Provide the (X, Y) coordinate of the cell's center where the given text is located.  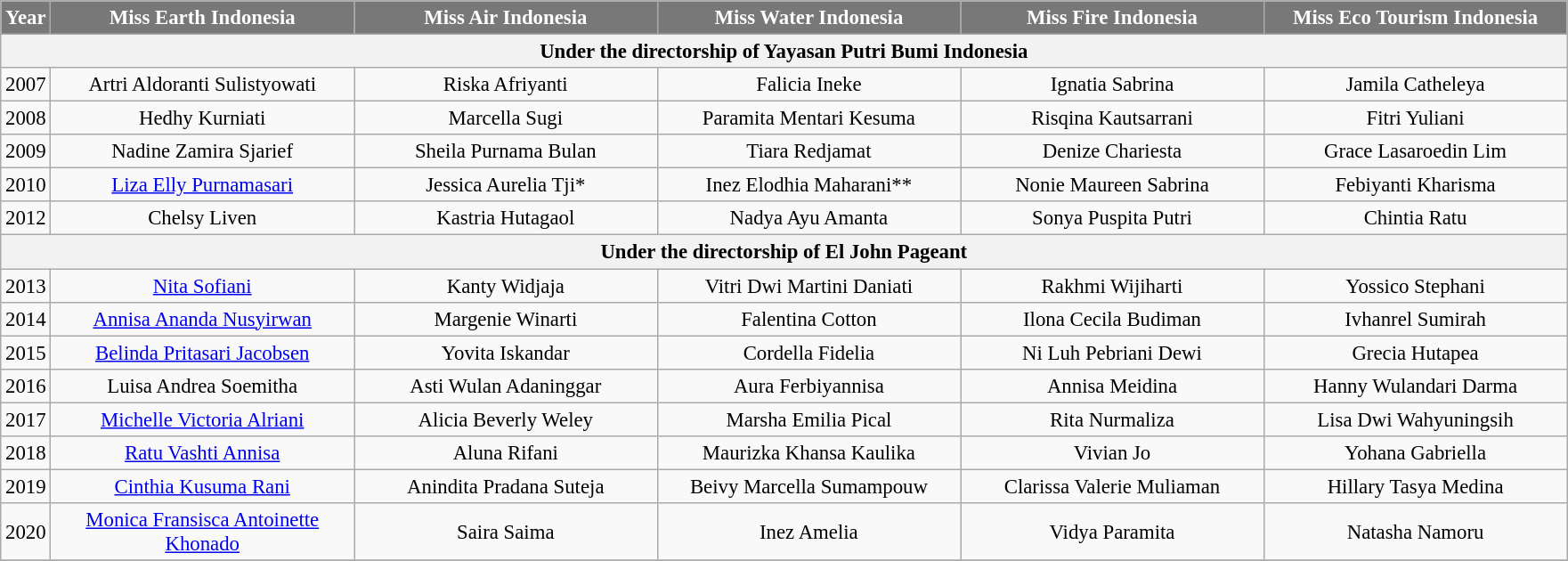
Fitri Yuliani (1416, 118)
Nita Sofiani (203, 286)
Anindita Pradana Suteja (506, 486)
Grace Lasaroedin Lim (1416, 151)
Year (26, 18)
Under the directorship of El John Pageant (784, 252)
Vitri Dwi Martini Daniati (808, 286)
Ignatia Sabrina (1113, 85)
Clarissa Valerie Muliaman (1113, 486)
Aura Ferbiyannisa (808, 386)
2020 (26, 533)
Artri Aldoranti Sulistyowati (203, 85)
2010 (26, 185)
Nadya Ayu Amanta (808, 218)
2017 (26, 419)
Natasha Namoru (1416, 533)
Annisa Ananda Nusyirwan (203, 319)
Chelsy Liven (203, 218)
Ilona Cecila Budiman (1113, 319)
2007 (26, 85)
Nonie Maureen Sabrina (1113, 185)
Tiara Redjamat (808, 151)
Aluna Rifani (506, 453)
Marcella Sugi (506, 118)
Lisa Dwi Wahyuningsih (1416, 419)
Michelle Victoria Alriani (203, 419)
Under the directorship of Yayasan Putri Bumi Indonesia (784, 52)
Inez Amelia (808, 533)
Asti Wulan Adaninggar (506, 386)
Vivian Jo (1113, 453)
Saira Saima (506, 533)
Ratu Vashti Annisa (203, 453)
Grecia Hutapea (1416, 353)
Liza Elly Purnamasari (203, 185)
Rakhmi Wijiharti (1113, 286)
Rita Nurmaliza (1113, 419)
Annisa Meidina (1113, 386)
Kastria Hutagaol (506, 218)
Miss Fire Indonesia (1113, 18)
2015 (26, 353)
Sheila Purnama Bulan (506, 151)
Marsha Emilia Pical (808, 419)
Miss Water Indonesia (808, 18)
Risqina Kautsarrani (1113, 118)
Paramita Mentari Kesuma (808, 118)
2018 (26, 453)
2009 (26, 151)
Febiyanti Kharisma (1416, 185)
2019 (26, 486)
2013 (26, 286)
Beivy Marcella Sumampouw (808, 486)
Falentina Cotton (808, 319)
Alicia Beverly Weley (506, 419)
Cordella Fidelia (808, 353)
Chintia Ratu (1416, 218)
2008 (26, 118)
Riska Afriyanti (506, 85)
Hanny Wulandari Darma (1416, 386)
Falicia Ineke (808, 85)
Vidya Paramita (1113, 533)
Belinda Pritasari Jacobsen (203, 353)
Jamila Catheleya (1416, 85)
Hillary Tasya Medina (1416, 486)
Miss Air Indonesia (506, 18)
Luisa Andrea Soemitha (203, 386)
Yohana Gabriella (1416, 453)
Jessica Aurelia Tji* (506, 185)
2012 (26, 218)
Maurizka Khansa Kaulika (808, 453)
2014 (26, 319)
Ni Luh Pebriani Dewi (1113, 353)
Nadine Zamira Sjarief (203, 151)
Kanty Widjaja (506, 286)
Hedhy Kurniati (203, 118)
Miss Earth Indonesia (203, 18)
Inez Elodhia Maharani** (808, 185)
Yovita Iskandar (506, 353)
Cinthia Kusuma Rani (203, 486)
Margenie Winarti (506, 319)
2016 (26, 386)
Miss Eco Tourism Indonesia (1416, 18)
Yossico Stephani (1416, 286)
Monica Fransisca Antoinette Khonado (203, 533)
Ivhanrel Sumirah (1416, 319)
Sonya Puspita Putri (1113, 218)
Denize Chariesta (1113, 151)
